Extract the [X, Y] coordinate from the center of the cell holding the provided text.  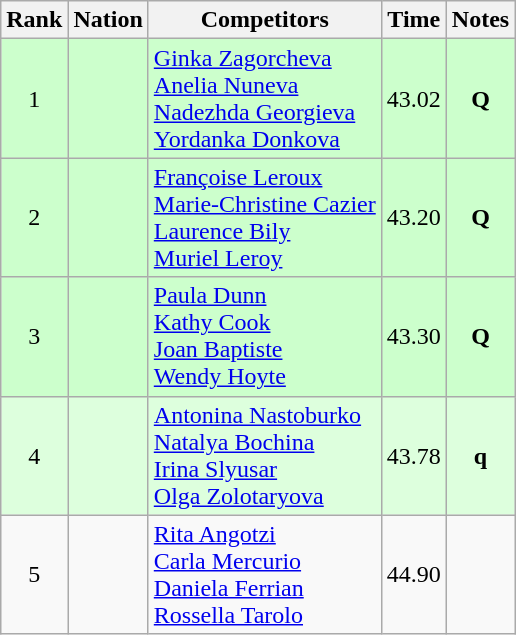
Competitors [264, 20]
Rita AngotziCarla MercurioDaniela FerrianRossella Tarolo [264, 574]
2 [34, 218]
Paula DunnKathy CookJoan BaptisteWendy Hoyte [264, 336]
43.78 [414, 456]
Ginka ZagorchevaAnelia NunevaNadezhda GeorgievaYordanka Donkova [264, 98]
3 [34, 336]
43.30 [414, 336]
44.90 [414, 574]
4 [34, 456]
Françoise LerouxMarie-Christine CazierLaurence BilyMuriel Leroy [264, 218]
Rank [34, 20]
Nation [108, 20]
43.02 [414, 98]
5 [34, 574]
1 [34, 98]
Antonina NastoburkoNatalya BochinaIrina SlyusarOlga Zolotaryova [264, 456]
Time [414, 20]
43.20 [414, 218]
Notes [480, 20]
q [480, 456]
